Provide the (x, y) coordinate of the cell's center where the given text is located.  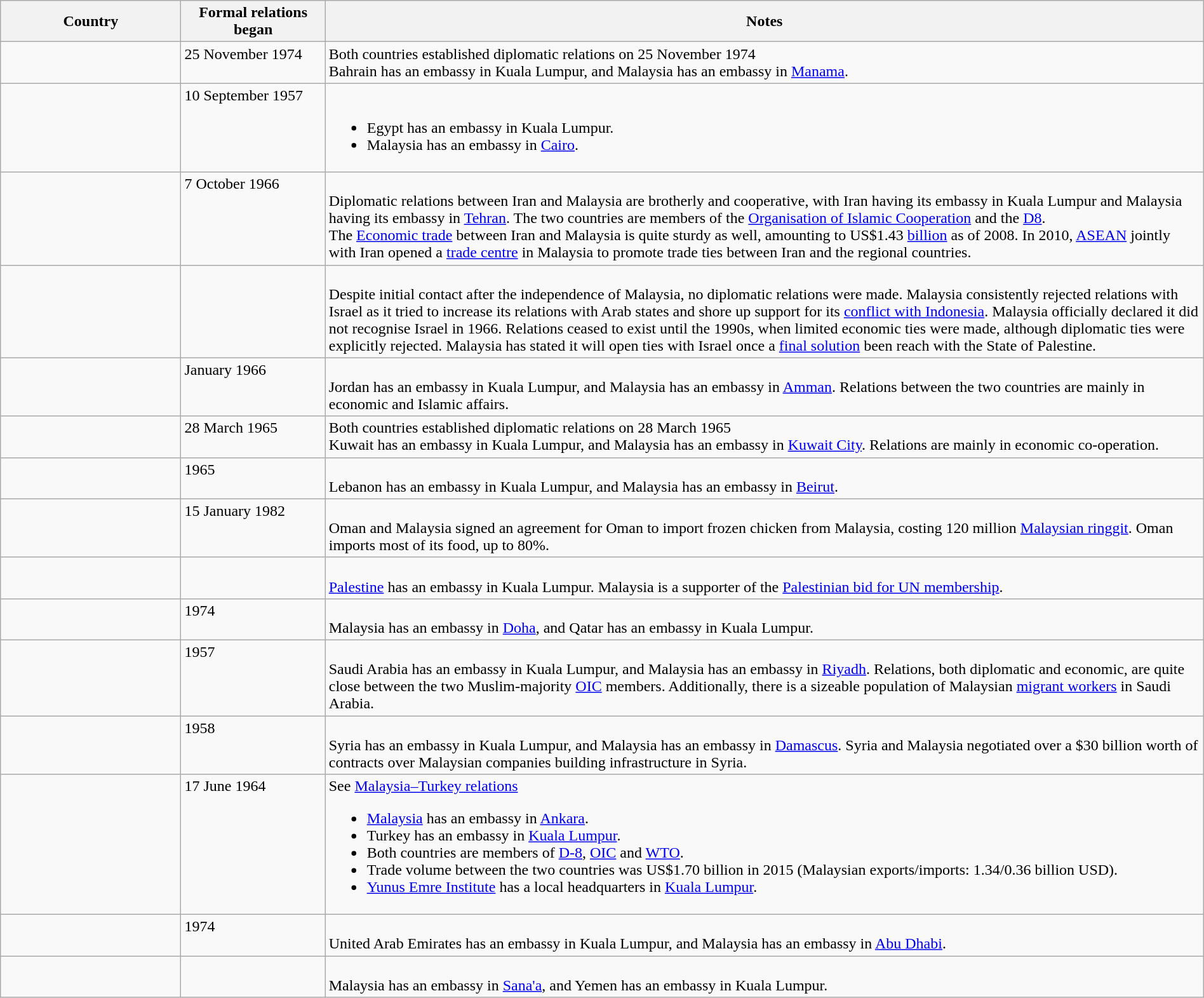
United Arab Emirates has an embassy in Kuala Lumpur, and Malaysia has an embassy in Abu Dhabi. (765, 935)
7 October 1966 (253, 219)
28 March 1965 (253, 437)
1965 (253, 478)
Both countries established diplomatic relations on 25 November 1974Bahrain has an embassy in Kuala Lumpur, and Malaysia has an embassy in Manama. (765, 62)
Malaysia has an embassy in Sana'a, and Yemen has an embassy in Kuala Lumpur. (765, 977)
1958 (253, 745)
Palestine has an embassy in Kuala Lumpur. Malaysia is a supporter of the Palestinian bid for UN membership. (765, 578)
Malaysia has an embassy in Doha, and Qatar has an embassy in Kuala Lumpur. (765, 619)
17 June 1964 (253, 845)
Formal relations began (253, 22)
1957 (253, 677)
January 1966 (253, 387)
25 November 1974 (253, 62)
15 January 1982 (253, 528)
10 September 1957 (253, 128)
Country (91, 22)
Notes (765, 22)
Egypt has an embassy in Kuala Lumpur.Malaysia has an embassy in Cairo. (765, 128)
Lebanon has an embassy in Kuala Lumpur, and Malaysia has an embassy in Beirut. (765, 478)
